For the text-containing cell, return its midpoint in [X, Y] coordinate format. 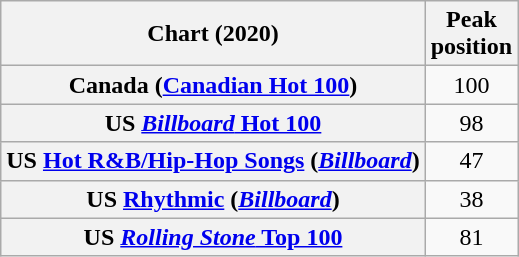
47 [471, 161]
US Rolling Stone Top 100 [213, 237]
Canada (Canadian Hot 100) [213, 85]
Chart (2020) [213, 34]
US Billboard Hot 100 [213, 123]
100 [471, 85]
US Rhythmic (Billboard) [213, 199]
98 [471, 123]
Peakposition [471, 34]
US Hot R&B/Hip-Hop Songs (Billboard) [213, 161]
81 [471, 237]
38 [471, 199]
